Output the (X, Y) coordinate of the center of the cell containing the given text.  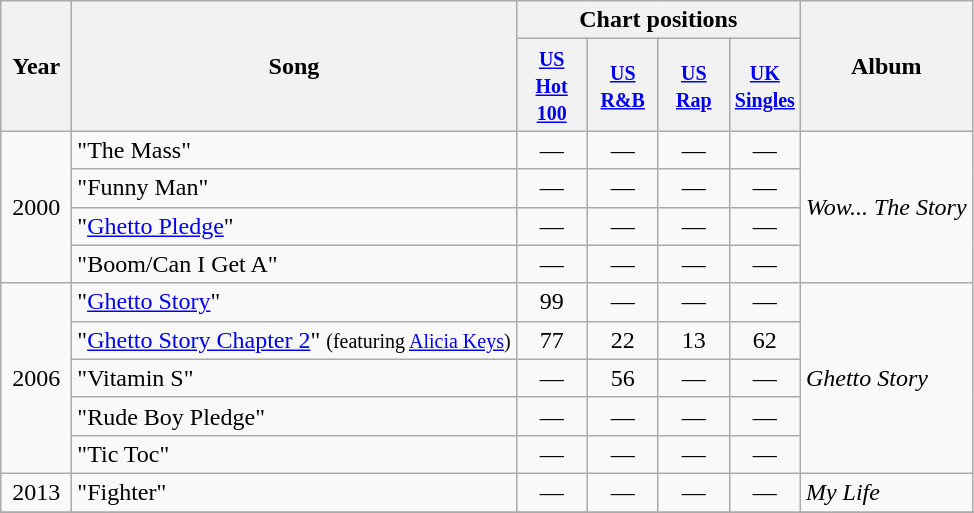
Chart positions (658, 20)
2006 (36, 378)
"Boom/Can I Get A" (294, 264)
Ghetto Story (886, 378)
UK Singles (764, 85)
"Vitamin S" (294, 378)
2013 (36, 492)
"Fighter" (294, 492)
"Ghetto Pledge" (294, 226)
"Tic Toc" (294, 454)
Wow... The Story (886, 207)
"Funny Man" (294, 188)
62 (764, 340)
Album (886, 66)
"Ghetto Story" (294, 302)
2000 (36, 207)
Year (36, 66)
77 (552, 340)
My Life (886, 492)
99 (552, 302)
Song (294, 66)
56 (622, 378)
US R&B (622, 85)
"Ghetto Story Chapter 2" (featuring Alicia Keys) (294, 340)
"Rude Boy Pledge" (294, 416)
US Rap (694, 85)
22 (622, 340)
US Hot 100 (552, 85)
13 (694, 340)
"The Mass" (294, 150)
